Provide the [X, Y] coordinate of the cell's center where the given text is located.  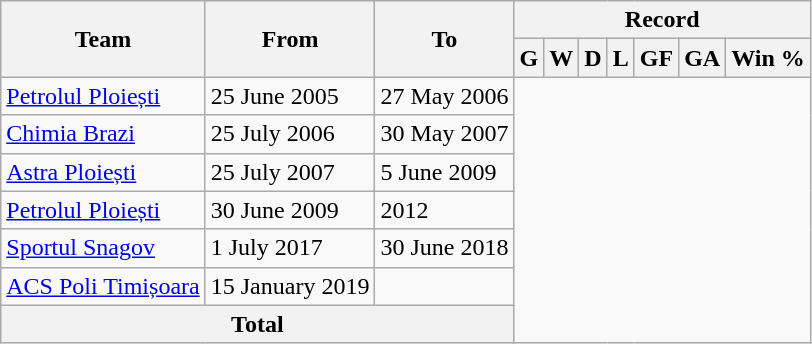
GA [702, 58]
W [562, 58]
30 June 2018 [444, 248]
30 June 2009 [290, 210]
25 July 2007 [290, 172]
G [529, 58]
Total [258, 324]
To [444, 39]
Astra Ploiești [103, 172]
Win % [768, 58]
Record [662, 20]
GF [656, 58]
25 June 2005 [290, 96]
1 July 2017 [290, 248]
27 May 2006 [444, 96]
From [290, 39]
Chimia Brazi [103, 134]
2012 [444, 210]
D [593, 58]
5 June 2009 [444, 172]
30 May 2007 [444, 134]
L [620, 58]
15 January 2019 [290, 286]
ACS Poli Timișoara [103, 286]
Team [103, 39]
25 July 2006 [290, 134]
Sportul Snagov [103, 248]
